Scan for the cell matching the given text and deliver its (X, Y) coordinate at center. 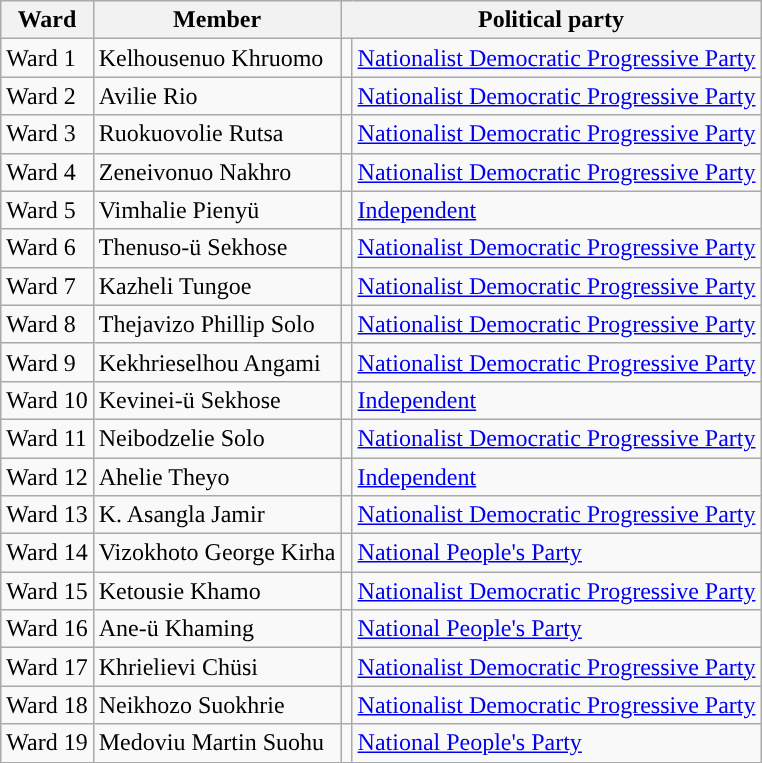
Ward (47, 20)
Kekhrieselhou Angami (217, 362)
Ward 9 (47, 362)
Avilie Rio (217, 96)
Member (217, 20)
Ward 16 (47, 629)
Kelhousenuo Khruomo (217, 58)
Ward 12 (47, 477)
Kevinei-ü Sekhose (217, 400)
Ward 4 (47, 172)
Ward 11 (47, 438)
Ward 2 (47, 96)
Ward 1 (47, 58)
Ahelie Theyo (217, 477)
Ketousie Khamo (217, 591)
Kazheli Tungoe (217, 286)
Ward 14 (47, 553)
Vimhalie Pienyü (217, 210)
Ward 3 (47, 134)
Ruokuovolie Rutsa (217, 134)
Ward 6 (47, 248)
Ane-ü Khaming (217, 629)
Ward 15 (47, 591)
Neikhozo Suokhrie (217, 705)
Ward 8 (47, 324)
Ward 19 (47, 743)
Neibodzelie Solo (217, 438)
Medoviu Martin Suohu (217, 743)
Ward 18 (47, 705)
K. Asangla Jamir (217, 515)
Political party (551, 20)
Ward 17 (47, 667)
Vizokhoto George Kirha (217, 553)
Ward 13 (47, 515)
Ward 5 (47, 210)
Ward 7 (47, 286)
Khrielievi Chüsi (217, 667)
Thenuso-ü Sekhose (217, 248)
Zeneivonuo Nakhro (217, 172)
Thejavizo Phillip Solo (217, 324)
Ward 10 (47, 400)
